Capture the cell that displays the provided text and extract its [X, Y] central coordinate. 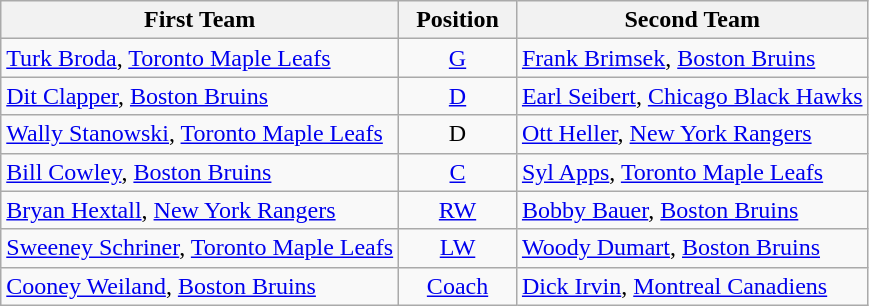
Syl Apps, Toronto Maple Leafs [692, 172]
Earl Seibert, Chicago Black Hawks [692, 96]
Ott Heller, New York Rangers [692, 134]
Turk Broda, Toronto Maple Leafs [200, 58]
Cooney Weiland, Boston Bruins [200, 286]
Bryan Hextall, New York Rangers [200, 210]
LW [458, 248]
Frank Brimsek, Boston Bruins [692, 58]
Position [458, 20]
Dit Clapper, Boston Bruins [200, 96]
Wally Stanowski, Toronto Maple Leafs [200, 134]
RW [458, 210]
Bill Cowley, Boston Bruins [200, 172]
Coach [458, 286]
C [458, 172]
G [458, 58]
Woody Dumart, Boston Bruins [692, 248]
Sweeney Schriner, Toronto Maple Leafs [200, 248]
Second Team [692, 20]
First Team [200, 20]
Dick Irvin, Montreal Canadiens [692, 286]
Bobby Bauer, Boston Bruins [692, 210]
